Find where the given text appears and provide that cell's center as [x, y] coordinate. 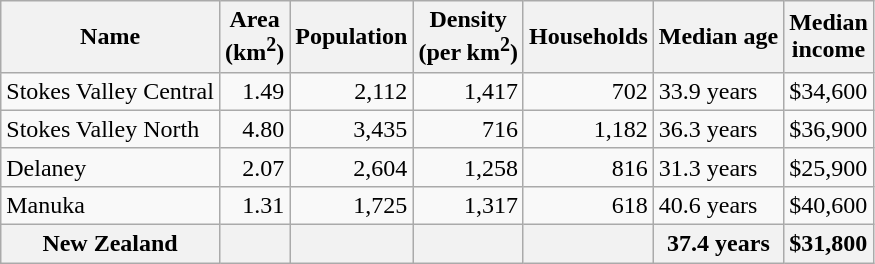
816 [588, 167]
1,725 [352, 205]
$36,900 [829, 129]
Density(per km2) [468, 37]
3,435 [352, 129]
Median age [718, 37]
1.49 [254, 91]
618 [588, 205]
$31,800 [829, 244]
1,417 [468, 91]
36.3 years [718, 129]
2,112 [352, 91]
1,317 [468, 205]
Population [352, 37]
1,258 [468, 167]
Stokes Valley North [110, 129]
33.9 years [718, 91]
$25,900 [829, 167]
Stokes Valley Central [110, 91]
1.31 [254, 205]
2,604 [352, 167]
Name [110, 37]
702 [588, 91]
$40,600 [829, 205]
716 [468, 129]
40.6 years [718, 205]
31.3 years [718, 167]
New Zealand [110, 244]
$34,600 [829, 91]
Delaney [110, 167]
Area(km2) [254, 37]
Medianincome [829, 37]
2.07 [254, 167]
Households [588, 37]
37.4 years [718, 244]
Manuka [110, 205]
4.80 [254, 129]
1,182 [588, 129]
